Return (x, y) of the center of cell containing provided text 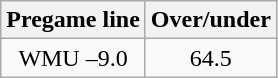
Over/under (210, 20)
Pregame line (74, 20)
WMU –9.0 (74, 58)
64.5 (210, 58)
